Determine the (x, y) coordinate at the center of the cell enclosing the given text.  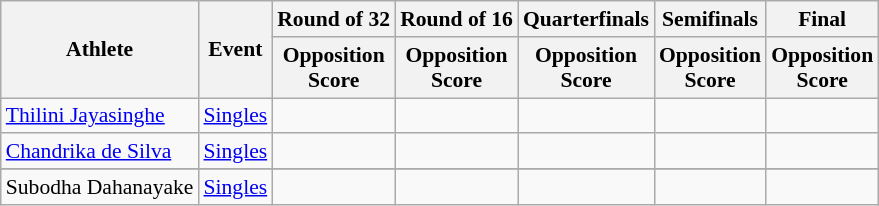
Quarterfinals (586, 19)
Round of 16 (456, 19)
Thilini Jayasinghe (100, 116)
Event (235, 50)
Final (822, 19)
Athlete (100, 50)
Chandrika de Silva (100, 152)
Semifinals (710, 19)
Round of 32 (334, 19)
Subodha Dahanayake (100, 187)
